Find where the given text appears and provide that cell's center as (x, y) coordinate. 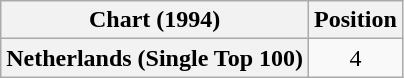
Netherlands (Single Top 100) (155, 58)
4 (356, 58)
Position (356, 20)
Chart (1994) (155, 20)
